Return [X, Y] of the center of cell containing provided text 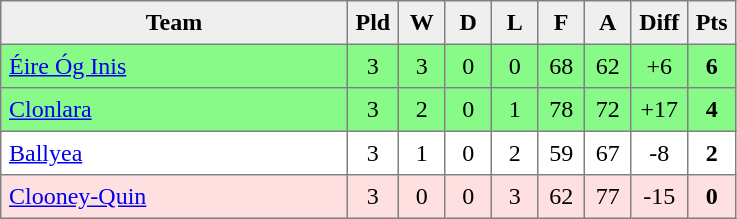
-8 [659, 153]
-15 [659, 197]
Pts [711, 23]
78 [561, 110]
Pld [372, 23]
+6 [659, 66]
6 [711, 66]
4 [711, 110]
L [514, 23]
F [561, 23]
59 [561, 153]
68 [561, 66]
Clooney-Quin [174, 197]
Ballyea [174, 153]
A [607, 23]
D [468, 23]
Diff [659, 23]
Clonlara [174, 110]
67 [607, 153]
+17 [659, 110]
Team [174, 23]
77 [607, 197]
Éire Óg Inis [174, 66]
72 [607, 110]
W [421, 23]
